Capture the cell that displays the provided text and extract its (X, Y) central coordinate. 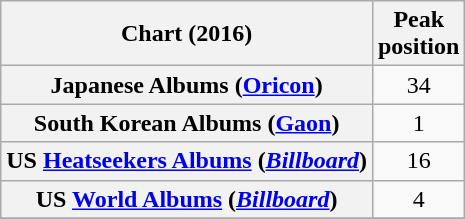
South Korean Albums (Gaon) (187, 123)
Japanese Albums (Oricon) (187, 85)
1 (418, 123)
34 (418, 85)
4 (418, 199)
Peakposition (418, 34)
US Heatseekers Albums (Billboard) (187, 161)
Chart (2016) (187, 34)
16 (418, 161)
US World Albums (Billboard) (187, 199)
